Find where the given text appears and provide that cell's center as [x, y] coordinate. 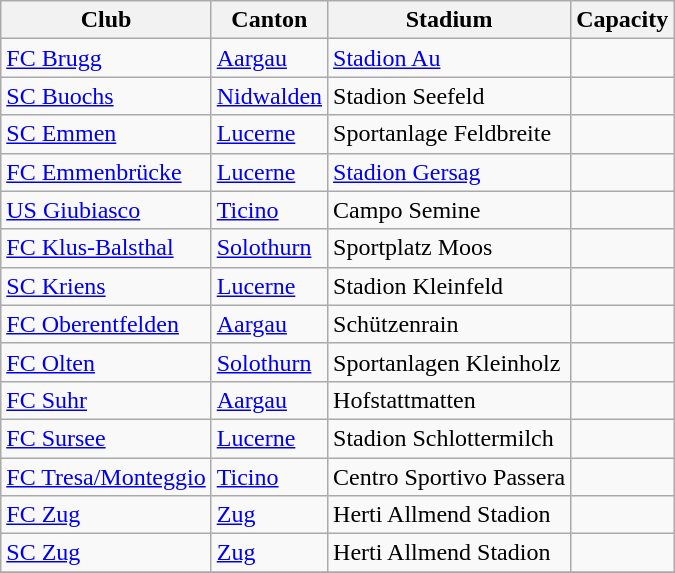
SC Emmen [106, 134]
SC Buochs [106, 96]
Campo Semine [450, 210]
Stadion Seefeld [450, 96]
FC Oberentfelden [106, 324]
Hofstattmatten [450, 400]
Capacity [622, 20]
Stadion Kleinfeld [450, 286]
Sportanlagen Kleinholz [450, 362]
Stadion Schlottermilch [450, 438]
Centro Sportivo Passera [450, 477]
Sportanlage Feldbreite [450, 134]
Stadion Au [450, 58]
Sportplatz Moos [450, 248]
Nidwalden [269, 96]
FC Brugg [106, 58]
Stadion Gersag [450, 172]
SC Kriens [106, 286]
Schützenrain [450, 324]
FC Klus-Balsthal [106, 248]
Stadium [450, 20]
FC Zug [106, 515]
FC Emmenbrücke [106, 172]
FC Olten [106, 362]
US Giubiasco [106, 210]
FC Sursee [106, 438]
Canton [269, 20]
Club [106, 20]
SC Zug [106, 553]
FC Tresa/Monteggio [106, 477]
FC Suhr [106, 400]
